Output the [X, Y] coordinate of the center of the cell containing the given text.  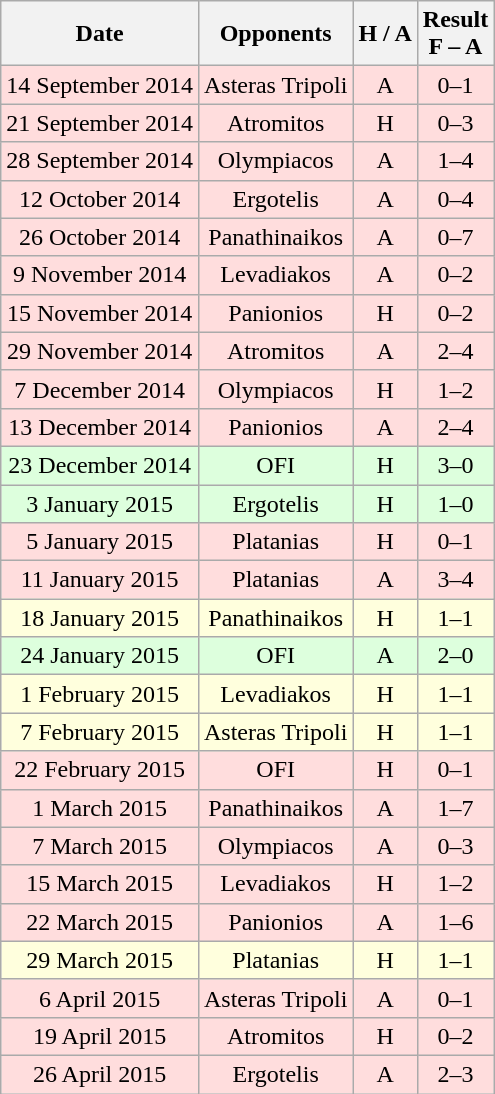
1 March 2015 [100, 808]
5 January 2015 [100, 542]
2–0 [455, 656]
7 March 2015 [100, 846]
7 February 2015 [100, 732]
22 February 2015 [100, 770]
1–0 [455, 503]
23 December 2014 [100, 465]
9 November 2014 [100, 275]
Date [100, 34]
1–4 [455, 161]
19 April 2015 [100, 1036]
22 March 2015 [100, 922]
ResultF – A [455, 34]
1–6 [455, 922]
6 April 2015 [100, 998]
28 September 2014 [100, 161]
15 November 2014 [100, 313]
15 March 2015 [100, 884]
14 September 2014 [100, 85]
26 April 2015 [100, 1074]
H / A [385, 34]
24 January 2015 [100, 656]
26 October 2014 [100, 237]
13 December 2014 [100, 427]
21 September 2014 [100, 123]
0–4 [455, 199]
18 January 2015 [100, 618]
2–3 [455, 1074]
29 November 2014 [100, 351]
0–7 [455, 237]
29 March 2015 [100, 960]
3 January 2015 [100, 503]
Opponents [275, 34]
7 December 2014 [100, 389]
1 February 2015 [100, 694]
3–4 [455, 580]
1–7 [455, 808]
3–0 [455, 465]
11 January 2015 [100, 580]
12 October 2014 [100, 199]
